Search for the cell housing the specified text and yield its [X, Y] center coordinate. 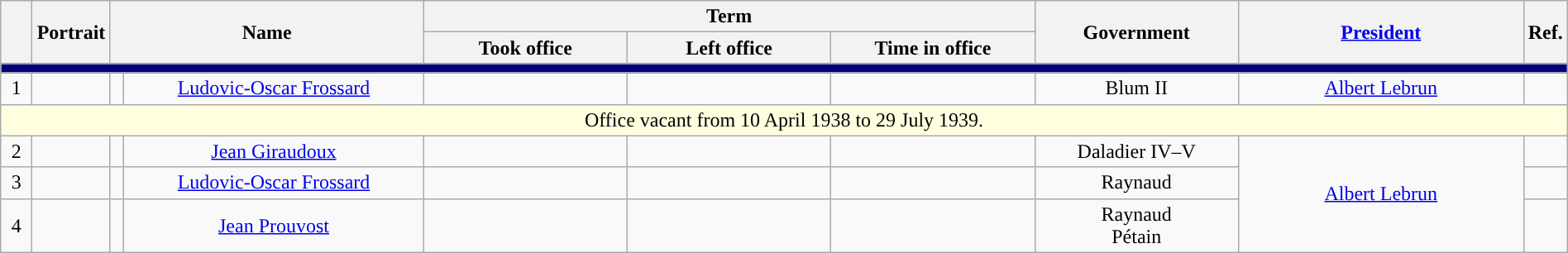
Jean Giraudoux [274, 151]
Took office [525, 48]
1 [17, 88]
4 [17, 225]
Daladier IV–V [1136, 151]
Left office [729, 48]
3 [17, 183]
Term [729, 17]
President [1381, 32]
Ref. [1545, 32]
2 [17, 151]
Portrait [71, 32]
Government [1136, 32]
Raynaud [1136, 183]
Office vacant from 10 April 1938 to 29 July 1939. [784, 120]
RaynaudPétain [1136, 225]
Blum II [1136, 88]
Name [266, 32]
Jean Prouvost [274, 225]
Time in office [933, 48]
